From the cell containing the given text, extract its center point as [X, Y] coordinate. 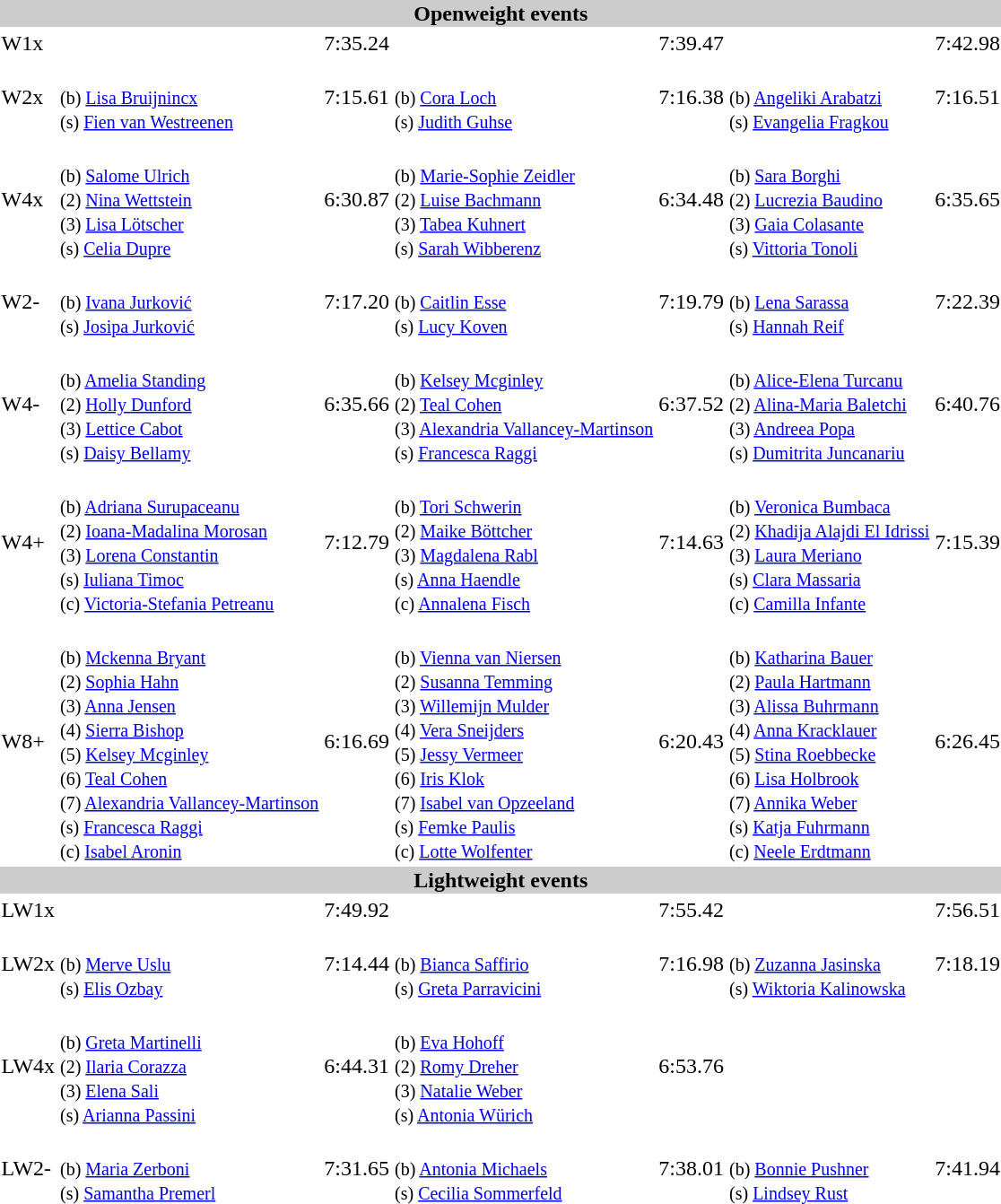
LW2x [29, 964]
6:34.48 [692, 199]
LW4x [29, 1066]
6:53.76 [692, 1066]
7:16.98 [692, 964]
(b) Bianca Saffirio(s) Greta Parravicini [524, 964]
7:55.42 [692, 910]
7:14.63 [692, 542]
7:35.24 [357, 43]
(b) Merve Uslu(s) Elis Ozbay [190, 964]
(b) Marie-Sophie Zeidler(2) Luise Bachmann(3) Tabea Kuhnert(s) Sarah Wibberenz [524, 199]
(b) Amelia Standing(2) Holly Dunford(3) Lettice Cabot(s) Daisy Bellamy [190, 404]
(b) Greta Martinelli(2) Ilaria Corazza(3) Elena Sali(s) Arianna Passini [190, 1066]
W2x [29, 97]
7:19.79 [692, 301]
(b) Veronica Bumbaca(2) Khadija Alajdi El Idrissi(3) Laura Meriano(s) Clara Massaria(c) Camilla Infante [830, 542]
W4- [29, 404]
7:12.79 [357, 542]
(b) Sara Borghi(2) Lucrezia Baudino(3) Gaia Colasante(s) Vittoria Tonoli [830, 199]
6:16.69 [357, 741]
(b) Cora Loch(s) Judith Guhse [524, 97]
(b) Salome Ulrich(2) Nina Wettstein(3) Lisa Lötscher(s) Celia Dupre [190, 199]
W2- [29, 301]
LW1x [29, 910]
7:17.20 [357, 301]
6:37.52 [692, 404]
(b) Zuzanna Jasinska(s) Wiktoria Kalinowska [830, 964]
6:20.43 [692, 741]
7:14.44 [357, 964]
W4+ [29, 542]
(b) Adriana Surupaceanu(2) Ioana-Madalina Morosan(3) Lorena Constantin(s) Iuliana Timoc(c) Victoria-Stefania Petreanu [190, 542]
Openweight events [501, 13]
(b) Eva Hohoff(2) Romy Dreher(3) Natalie Weber(s) Antonia Würich [524, 1066]
7:15.61 [357, 97]
6:44.31 [357, 1066]
(b) Lisa Bruijnincx(s) Fien van Westreenen [190, 97]
(b) Caitlin Esse(s) Lucy Koven [524, 301]
7:16.38 [692, 97]
(b) Kelsey Mcginley(2) Teal Cohen(3) Alexandria Vallancey-Martinson(s) Francesca Raggi [524, 404]
W4x [29, 199]
W8+ [29, 741]
(b) Alice-Elena Turcanu(2) Alina-Maria Baletchi(3) Andreea Popa(s) Dumitrita Juncanariu [830, 404]
W1x [29, 43]
7:39.47 [692, 43]
6:30.87 [357, 199]
(b) Tori Schwerin(2) Maike Böttcher(3) Magdalena Rabl(s) Anna Haendle(c) Annalena Fisch [524, 542]
(b) Ivana Jurković(s) Josipa Jurković [190, 301]
(b) Angeliki Arabatzi(s) Evangelia Fragkou [830, 97]
6:35.66 [357, 404]
7:49.92 [357, 910]
Lightweight events [501, 880]
(b) Lena Sarassa(s) Hannah Reif [830, 301]
